Extract the (X, Y) coordinate from the center of the cell holding the provided text.  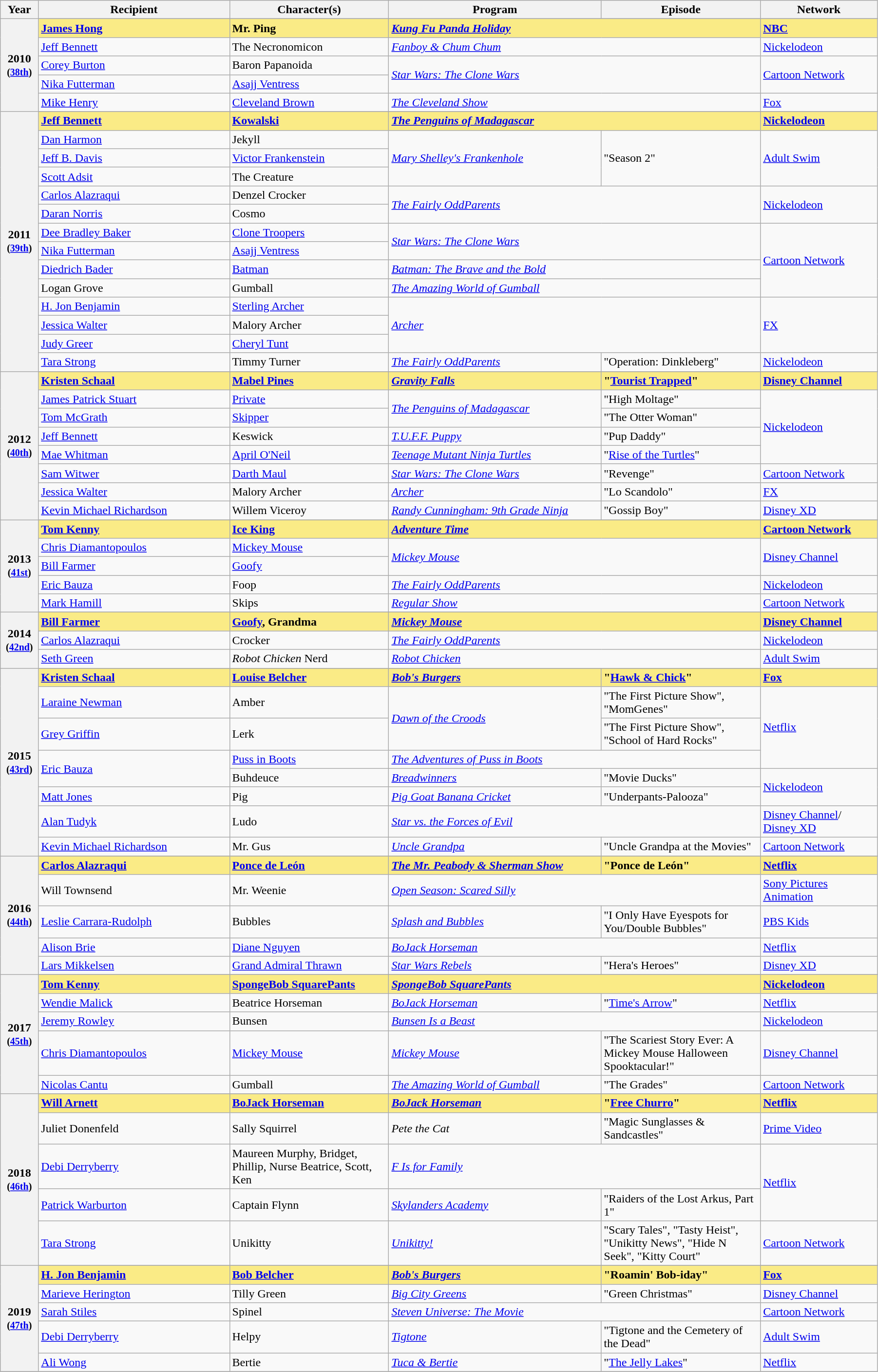
Jeremy Rowley (134, 1021)
Breadwinners (495, 778)
Tigtone (495, 1337)
Dan Harmon (134, 139)
Splash and Bubbles (495, 922)
Logan Grove (134, 288)
"Lo Scandolo" (681, 492)
Sony Pictures Animation (819, 891)
Recipient (134, 10)
Laraine Newman (134, 703)
"Movie Ducks" (681, 778)
Prime Video (819, 1128)
Tilly Green (309, 1294)
"Raiders of the Lost Arkus, Part 1" (681, 1204)
"Hera's Heroes" (681, 966)
The Creature (309, 176)
Alison Brie (134, 947)
2017 (45th) (19, 1034)
Captain Flynn (309, 1204)
Big City Greens (495, 1294)
Adventure Time (575, 529)
Robot Chicken (575, 659)
Victor Frankenstein (309, 158)
Scott Adsit (134, 176)
Wendie Malick (134, 1003)
"Hawk & Chick" (681, 677)
Grand Admiral Thrawn (309, 966)
2010 (38th) (19, 65)
Batman: The Brave and the Bold (575, 269)
Lerk (309, 734)
Juliet Donenfeld (134, 1128)
PBS Kids (819, 922)
Helpy (309, 1337)
Skips (309, 603)
Disney Channel/Disney XD (819, 821)
Cosmo (309, 213)
Gravity Falls (495, 381)
"The First Picture Show", "MomGenes" (681, 703)
Sterling Archer (309, 306)
Leslie Carrara-Rudolph (134, 922)
Keswick (309, 436)
Alan Tudyk (134, 821)
"Free Churro" (681, 1103)
Dawn of the Croods (495, 718)
Uncle Grandpa (495, 846)
The Necronomicon (309, 47)
Baron Papanoida (309, 65)
Bob Belcher (309, 1275)
Mary Shelley's Frankenhole (495, 158)
The Adventures of Puss in Boots (575, 759)
Cheryl Tunt (309, 343)
Timmy Turner (309, 362)
Star vs. the Forces of Evil (575, 821)
Mae Whitman (134, 455)
Steven Universe: The Movie (575, 1312)
Program (495, 10)
Judy Greer (134, 343)
Willem Viceroy (309, 510)
Fanboy & Chum Chum (575, 47)
James Hong (134, 28)
"Season 2" (681, 158)
Darth Maul (309, 473)
Mr. Ping (309, 28)
Grey Griffin (134, 734)
"Pup Daddy" (681, 436)
Robot Chicken Nerd (309, 659)
Goofy, Grandma (309, 622)
Mabel Pines (309, 381)
Seth Green (134, 659)
Diane Nguyen (309, 947)
"The Scariest Story Ever: A Mickey Mouse Halloween Spooktacular!" (681, 1053)
2018 (46th) (19, 1180)
"Underpants-Palooza" (681, 796)
Nicolas Cantu (134, 1085)
Spinel (309, 1312)
Ludo (309, 821)
Star Wars Rebels (495, 966)
2014 (42nd) (19, 640)
"Uncle Grandpa at the Movies" (681, 846)
Mr. Weenie (309, 891)
Tom McGrath (134, 418)
Teenage Mutant Ninja Turtles (495, 455)
Network (819, 10)
Sally Squirrel (309, 1128)
Ice King (309, 529)
"Gossip Boy" (681, 510)
Randy Cunningham: 9th Grade Ninja (495, 510)
Ponce de León (309, 865)
"Tigtone and the Cemetery of the Dead" (681, 1337)
Daran Norris (134, 213)
Unikitty (309, 1243)
"The Jelly Lakes" (681, 1362)
Bunsen (309, 1021)
Amber (309, 703)
Denzel Crocker (309, 195)
"Tourist Trapped" (681, 381)
Cleveland Brown (309, 102)
Kung Fu Panda Holiday (575, 28)
Open Season: Scared Silly (575, 891)
2019 (47th) (19, 1318)
Foop (309, 585)
"Roamin' Bob-iday" (681, 1275)
"Green Christmas" (681, 1294)
F Is for Family (575, 1166)
"High Moltage" (681, 399)
Clone Troopers (309, 232)
Will Townsend (134, 891)
Pig (309, 796)
Bubbles (309, 922)
"I Only Have Eyespots for You/Double Bubbles" (681, 922)
Louise Belcher (309, 677)
Skipper (309, 418)
"Ponce de León" (681, 865)
2013 (41st) (19, 566)
2016 (44th) (19, 915)
James Patrick Stuart (134, 399)
"Operation: Dinkleberg" (681, 362)
T.U.F.F. Puppy (495, 436)
Beatrice Horseman (309, 1003)
Ali Wong (134, 1362)
The Cleveland Show (575, 102)
Marieve Herington (134, 1294)
Year (19, 10)
Mark Hamill (134, 603)
Skylanders Academy (495, 1204)
Diedrich Bader (134, 269)
"Revenge" (681, 473)
Corey Burton (134, 65)
Patrick Warburton (134, 1204)
Private (309, 399)
Unikitty! (495, 1243)
NBC (819, 28)
The Mr. Peabody & Sherman Show (495, 865)
Bunsen Is a Beast (575, 1021)
Buhdeuce (309, 778)
"The First Picture Show", "School of Hard Rocks" (681, 734)
2011 (39th) (19, 242)
2015 (43rd) (19, 762)
Mr. Gus (309, 846)
Jeff B. Davis (134, 158)
"Time's Arrow" (681, 1003)
Pig Goat Banana Cricket (495, 796)
Crocker (309, 640)
Kowalski (309, 121)
Will Arnett (134, 1103)
"The Otter Woman" (681, 418)
"Scary Tales", "Tasty Heist", "Unikitty News", "Hide N Seek", "Kitty Court" (681, 1243)
Sarah Stiles (134, 1312)
Pete the Cat (495, 1128)
Sam Witwer (134, 473)
Puss in Boots (309, 759)
"Rise of the Turtles" (681, 455)
Character(s) (309, 10)
Bertie (309, 1362)
2012 (40th) (19, 445)
Episode (681, 10)
Tuca & Bertie (495, 1362)
Jekyll (309, 139)
Maureen Murphy, Bridget, Phillip, Nurse Beatrice, Scott, Ken (309, 1166)
"Magic Sunglasses & Sandcastles" (681, 1128)
Goofy (309, 566)
Matt Jones (134, 796)
April O'Neil (309, 455)
Lars Mikkelsen (134, 966)
"The Grades" (681, 1085)
Batman (309, 269)
Mike Henry (134, 102)
Regular Show (575, 603)
Dee Bradley Baker (134, 232)
